Scan for the cell matching the given text and deliver its (x, y) coordinate at center. 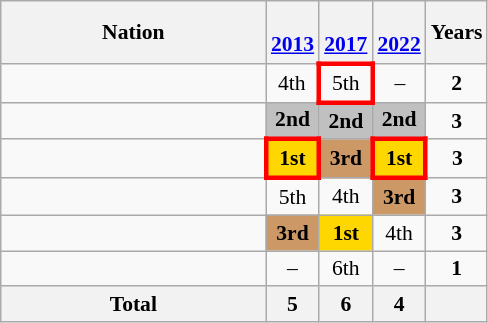
1 (457, 269)
2013 (292, 32)
4 (398, 305)
2017 (346, 32)
Years (457, 32)
Total (134, 305)
Nation (134, 32)
2022 (398, 32)
5 (292, 305)
6th (346, 269)
2 (457, 84)
6 (346, 305)
